Scan for the cell matching the given text and deliver its (X, Y) coordinate at center. 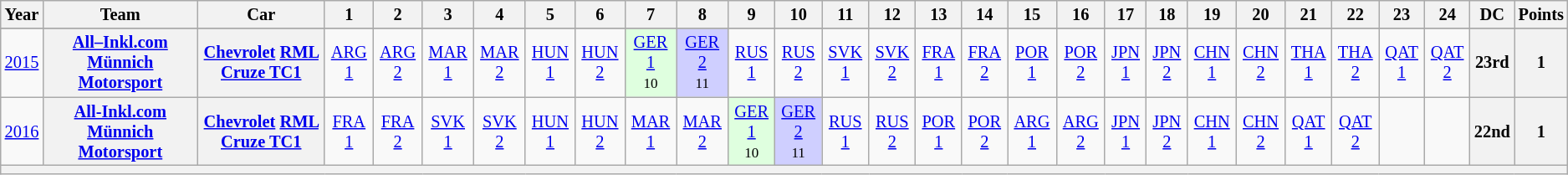
21 (1309, 14)
6 (600, 14)
4 (499, 14)
Car (261, 14)
19 (1212, 14)
20 (1260, 14)
THA 2 (1356, 63)
Points (1541, 14)
2016 (22, 131)
10 (799, 14)
2 (397, 14)
7 (651, 14)
2015 (22, 63)
9 (752, 14)
17 (1126, 14)
23 (1402, 14)
8 (702, 14)
16 (1080, 14)
15 (1032, 14)
5 (550, 14)
11 (845, 14)
14 (985, 14)
3 (448, 14)
DC (1492, 14)
22nd (1492, 131)
13 (938, 14)
Team (120, 14)
24 (1447, 14)
12 (892, 14)
18 (1167, 14)
Year (22, 14)
THA 1 (1309, 63)
22 (1356, 14)
All–Inkl.com Münnich Motorsport (120, 63)
All-Inkl.com Münnich Motorsport (120, 131)
23rd (1492, 63)
